Return [x, y] of the center of cell containing provided text 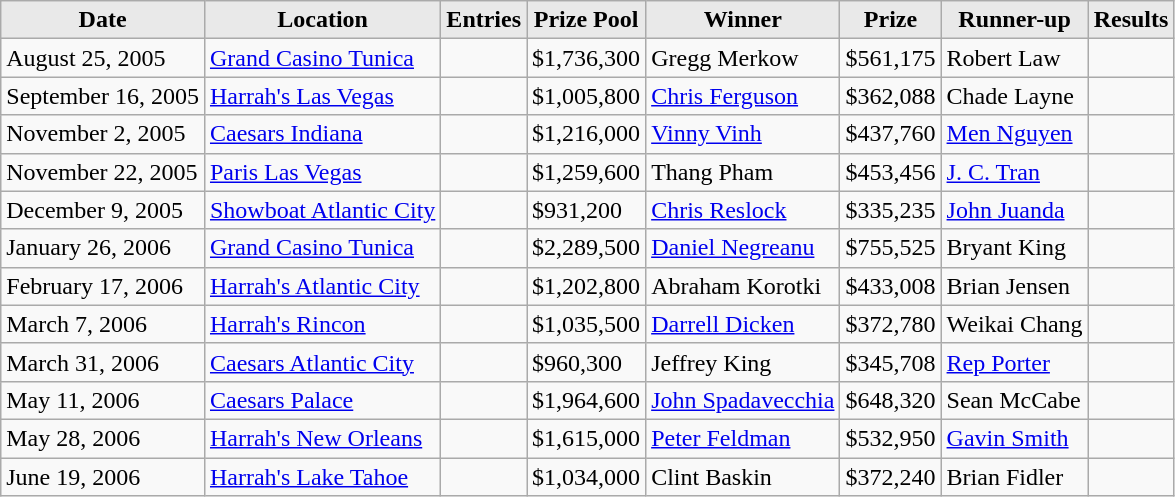
$1,964,600 [586, 400]
Date [103, 20]
August 25, 2005 [103, 58]
$532,950 [890, 438]
Rep Porter [1014, 362]
John Spadavecchia [743, 400]
Brian Jensen [1014, 286]
Showboat Atlantic City [322, 210]
Robert Law [1014, 58]
$1,216,000 [586, 134]
$931,200 [586, 210]
Vinny Vinh [743, 134]
Caesars Palace [322, 400]
Jeffrey King [743, 362]
March 7, 2006 [103, 324]
$345,708 [890, 362]
Sean McCabe [1014, 400]
Caesars Indiana [322, 134]
$1,035,500 [586, 324]
Winner [743, 20]
February 17, 2006 [103, 286]
$372,780 [890, 324]
$437,760 [890, 134]
$1,005,800 [586, 96]
Chris Ferguson [743, 96]
John Juanda [1014, 210]
June 19, 2006 [103, 477]
$1,034,000 [586, 477]
Location [322, 20]
Brian Fidler [1014, 477]
$453,456 [890, 172]
$1,736,300 [586, 58]
Weikai Chang [1014, 324]
Harrah's New Orleans [322, 438]
$960,300 [586, 362]
$561,175 [890, 58]
May 28, 2006 [103, 438]
$433,008 [890, 286]
J. C. Tran [1014, 172]
Caesars Atlantic City [322, 362]
December 9, 2005 [103, 210]
November 22, 2005 [103, 172]
Men Nguyen [1014, 134]
Gregg Merkow [743, 58]
Chris Reslock [743, 210]
Harrah's Las Vegas [322, 96]
Darrell Dicken [743, 324]
$648,320 [890, 400]
Chade Layne [1014, 96]
November 2, 2005 [103, 134]
$362,088 [890, 96]
May 11, 2006 [103, 400]
$1,259,600 [586, 172]
Gavin Smith [1014, 438]
Prize [890, 20]
$755,525 [890, 248]
$2,289,500 [586, 248]
Entries [484, 20]
Results [1131, 20]
$372,240 [890, 477]
January 26, 2006 [103, 248]
Abraham Korotki [743, 286]
Clint Baskin [743, 477]
Thang Pham [743, 172]
September 16, 2005 [103, 96]
Bryant King [1014, 248]
Paris Las Vegas [322, 172]
Harrah's Atlantic City [322, 286]
Runner-up [1014, 20]
Peter Feldman [743, 438]
$1,202,800 [586, 286]
$335,235 [890, 210]
March 31, 2006 [103, 362]
Harrah's Lake Tahoe [322, 477]
Harrah's Rincon [322, 324]
$1,615,000 [586, 438]
Prize Pool [586, 20]
Daniel Negreanu [743, 248]
